Locate the cell with the specified text and output its (x, y) center coordinate. 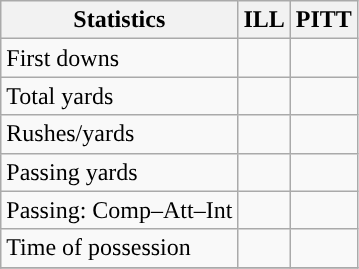
Statistics (120, 20)
Total yards (120, 96)
PITT (324, 20)
First downs (120, 58)
ILL (264, 20)
Passing: Comp–Att–Int (120, 210)
Time of possession (120, 248)
Rushes/yards (120, 134)
Passing yards (120, 172)
